Return (X, Y) of the center of cell containing provided text 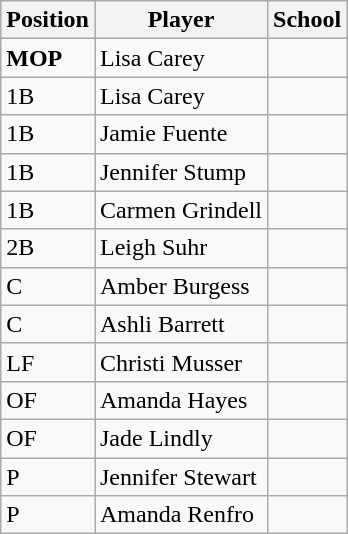
Player (180, 20)
Amanda Renfro (180, 515)
Position (48, 20)
Amber Burgess (180, 286)
Jade Lindly (180, 438)
LF (48, 362)
Jamie Fuente (180, 134)
MOP (48, 58)
Leigh Suhr (180, 248)
Jennifer Stewart (180, 477)
Carmen Grindell (180, 210)
Jennifer Stump (180, 172)
School (308, 20)
Amanda Hayes (180, 400)
Christi Musser (180, 362)
Ashli Barrett (180, 324)
2B (48, 248)
